For the text-containing cell, return its midpoint in [x, y] coordinate format. 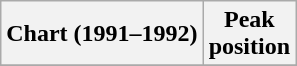
Chart (1991–1992) [102, 34]
Peakposition [249, 34]
